From the cell containing the given text, extract its center point as [X, Y] coordinate. 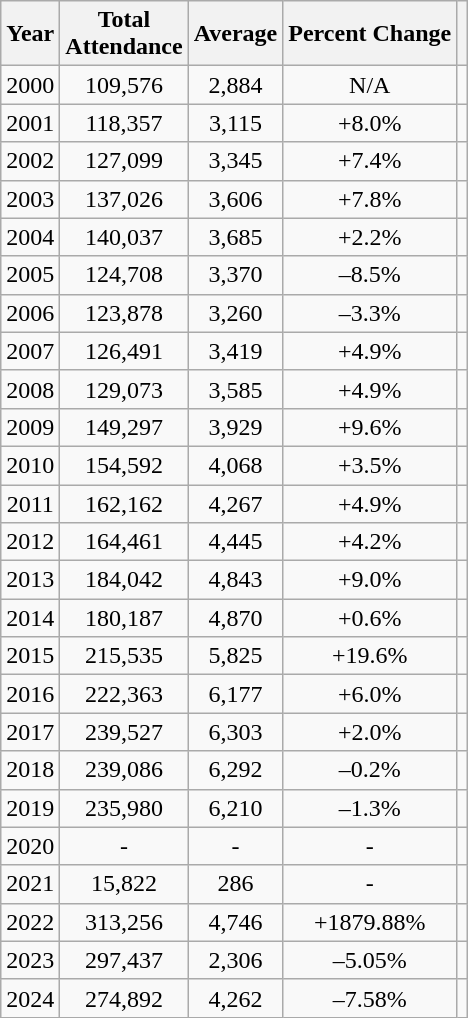
2004 [30, 237]
2,306 [236, 960]
+7.8% [370, 199]
126,491 [124, 351]
+19.6% [370, 656]
6,303 [236, 732]
3,370 [236, 275]
4,267 [236, 503]
2022 [30, 922]
2010 [30, 465]
–1.3% [370, 808]
+9.6% [370, 427]
–3.3% [370, 313]
2008 [30, 389]
2021 [30, 884]
+3.5% [370, 465]
109,576 [124, 85]
4,870 [236, 618]
3,115 [236, 123]
Percent Change [370, 34]
+6.0% [370, 694]
TotalAttendance [124, 34]
2014 [30, 618]
274,892 [124, 998]
6,210 [236, 808]
184,042 [124, 580]
2,884 [236, 85]
180,187 [124, 618]
3,345 [236, 161]
154,592 [124, 465]
4,445 [236, 542]
–7.58% [370, 998]
118,357 [124, 123]
3,419 [236, 351]
3,260 [236, 313]
2012 [30, 542]
N/A [370, 85]
–8.5% [370, 275]
129,073 [124, 389]
–0.2% [370, 770]
2019 [30, 808]
+8.0% [370, 123]
2003 [30, 199]
2016 [30, 694]
2024 [30, 998]
3,685 [236, 237]
2013 [30, 580]
137,026 [124, 199]
+9.0% [370, 580]
162,162 [124, 503]
2009 [30, 427]
297,437 [124, 960]
+2.0% [370, 732]
15,822 [124, 884]
4,746 [236, 922]
239,527 [124, 732]
2015 [30, 656]
3,929 [236, 427]
6,292 [236, 770]
+7.4% [370, 161]
4,068 [236, 465]
2023 [30, 960]
235,980 [124, 808]
2007 [30, 351]
Year [30, 34]
239,086 [124, 770]
6,177 [236, 694]
+2.2% [370, 237]
2011 [30, 503]
4,262 [236, 998]
2017 [30, 732]
Average [236, 34]
2002 [30, 161]
5,825 [236, 656]
2001 [30, 123]
140,037 [124, 237]
+1879.88% [370, 922]
3,585 [236, 389]
164,461 [124, 542]
127,099 [124, 161]
+4.2% [370, 542]
2006 [30, 313]
123,878 [124, 313]
2020 [30, 846]
–5.05% [370, 960]
2018 [30, 770]
149,297 [124, 427]
222,363 [124, 694]
2005 [30, 275]
2000 [30, 85]
286 [236, 884]
215,535 [124, 656]
3,606 [236, 199]
+0.6% [370, 618]
313,256 [124, 922]
4,843 [236, 580]
124,708 [124, 275]
